Extract the (x, y) coordinate from the center of the cell holding the provided text.  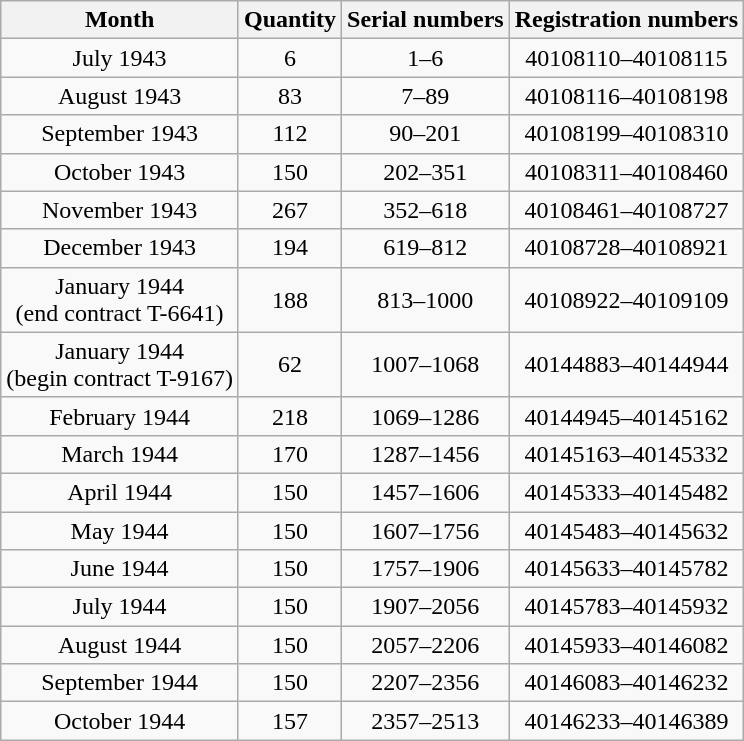
267 (290, 210)
Month (120, 20)
June 1944 (120, 569)
2057–2206 (426, 645)
62 (290, 364)
Serial numbers (426, 20)
September 1943 (120, 134)
40144945–40145162 (626, 416)
40145333–40145482 (626, 492)
6 (290, 58)
619–812 (426, 248)
90–201 (426, 134)
July 1943 (120, 58)
40146083–40146232 (626, 683)
October 1944 (120, 721)
40144883–40144944 (626, 364)
194 (290, 248)
August 1943 (120, 96)
40145483–40145632 (626, 531)
May 1944 (120, 531)
2207–2356 (426, 683)
July 1944 (120, 607)
April 1944 (120, 492)
40145783–40145932 (626, 607)
January 1944(end contract T-6641) (120, 300)
83 (290, 96)
352–618 (426, 210)
170 (290, 454)
1457–1606 (426, 492)
Quantity (290, 20)
1757–1906 (426, 569)
40146233–40146389 (626, 721)
218 (290, 416)
40145163–40145332 (626, 454)
112 (290, 134)
November 1943 (120, 210)
1007–1068 (426, 364)
January 1944(begin contract T-9167) (120, 364)
1–6 (426, 58)
1907–2056 (426, 607)
March 1944 (120, 454)
188 (290, 300)
December 1943 (120, 248)
October 1943 (120, 172)
40145933–40146082 (626, 645)
40145633–40145782 (626, 569)
1287–1456 (426, 454)
813–1000 (426, 300)
Registration numbers (626, 20)
40108728–40108921 (626, 248)
1607–1756 (426, 531)
40108116–40108198 (626, 96)
157 (290, 721)
40108922–40109109 (626, 300)
202–351 (426, 172)
February 1944 (120, 416)
1069–1286 (426, 416)
40108199–40108310 (626, 134)
2357–2513 (426, 721)
40108110–40108115 (626, 58)
40108461–40108727 (626, 210)
7–89 (426, 96)
September 1944 (120, 683)
August 1944 (120, 645)
40108311–40108460 (626, 172)
